Detect which cell encompasses the target text, then output its (x, y) center coordinate. 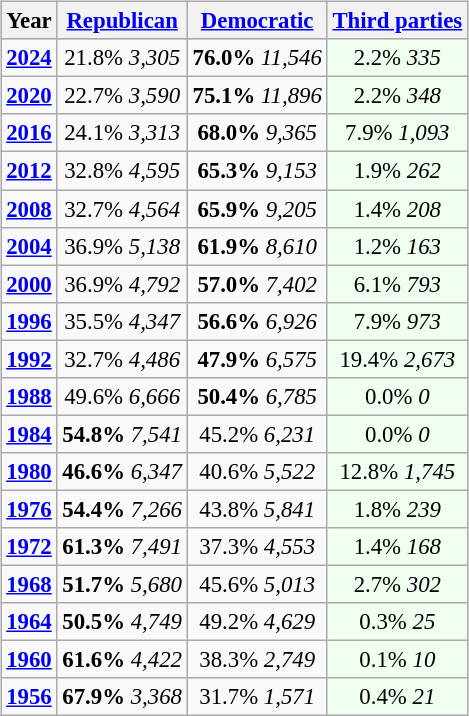
1956 (29, 697)
76.0% 11,546 (257, 58)
0.4% 21 (397, 697)
49.2% 4,629 (257, 622)
1.9% 262 (397, 171)
21.8% 3,305 (122, 58)
32.7% 4,564 (122, 209)
50.4% 6,785 (257, 396)
1.2% 163 (397, 246)
57.0% 7,402 (257, 284)
49.6% 6,666 (122, 396)
2016 (29, 133)
36.9% 5,138 (122, 246)
67.9% 3,368 (122, 697)
68.0% 9,365 (257, 133)
37.3% 4,553 (257, 547)
Democratic (257, 21)
31.7% 1,571 (257, 697)
1988 (29, 396)
1.8% 239 (397, 509)
1996 (29, 321)
2000 (29, 284)
45.6% 5,013 (257, 584)
1968 (29, 584)
36.9% 4,792 (122, 284)
32.8% 4,595 (122, 171)
0.1% 10 (397, 660)
54.8% 7,541 (122, 434)
1972 (29, 547)
56.6% 6,926 (257, 321)
51.7% 5,680 (122, 584)
1992 (29, 359)
2008 (29, 209)
45.2% 6,231 (257, 434)
2004 (29, 246)
50.5% 4,749 (122, 622)
35.5% 4,347 (122, 321)
Republican (122, 21)
2012 (29, 171)
1960 (29, 660)
40.6% 5,522 (257, 472)
1984 (29, 434)
1964 (29, 622)
54.4% 7,266 (122, 509)
1.4% 208 (397, 209)
61.3% 7,491 (122, 547)
61.6% 4,422 (122, 660)
2020 (29, 96)
1980 (29, 472)
2.7% 302 (397, 584)
65.9% 9,205 (257, 209)
0.3% 25 (397, 622)
47.9% 6,575 (257, 359)
43.8% 5,841 (257, 509)
24.1% 3,313 (122, 133)
1.4% 168 (397, 547)
46.6% 6,347 (122, 472)
7.9% 1,093 (397, 133)
38.3% 2,749 (257, 660)
61.9% 8,610 (257, 246)
19.4% 2,673 (397, 359)
75.1% 11,896 (257, 96)
12.8% 1,745 (397, 472)
7.9% 973 (397, 321)
1976 (29, 509)
2.2% 348 (397, 96)
32.7% 4,486 (122, 359)
Year (29, 21)
Third parties (397, 21)
65.3% 9,153 (257, 171)
22.7% 3,590 (122, 96)
2024 (29, 58)
2.2% 335 (397, 58)
6.1% 793 (397, 284)
